Capture the cell that displays the provided text and extract its [X, Y] central coordinate. 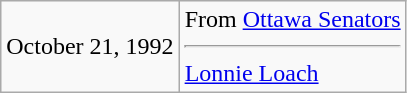
October 21, 1992 [90, 47]
From Ottawa SenatorsLonnie Loach [292, 47]
